Return (x, y) of the center of cell containing provided text 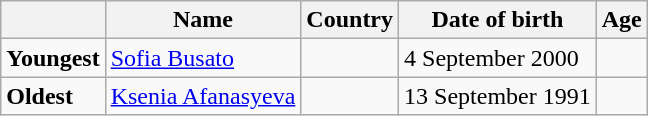
Youngest (53, 58)
Date of birth (498, 20)
4 September 2000 (498, 58)
Age (622, 20)
Sofia Busato (203, 58)
Country (350, 20)
Ksenia Afanasyeva (203, 96)
Name (203, 20)
Oldest (53, 96)
13 September 1991 (498, 96)
